Identify which cell holds the provided text, then report its [X, Y] central coordinate. 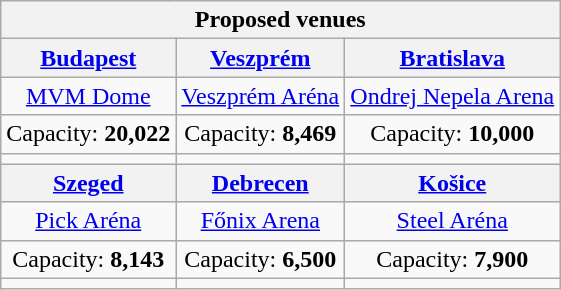
Capacity: 7,900 [452, 259]
Veszprém Aréna [260, 96]
Proposed venues [280, 20]
Budapest [88, 58]
Capacity: 10,000 [452, 134]
Ondrej Nepela Arena [452, 96]
Steel Aréna [452, 221]
MVM Dome [88, 96]
Capacity: 20,022 [88, 134]
Pick Aréna [88, 221]
Košice [452, 183]
Veszprém [260, 58]
Szeged [88, 183]
Capacity: 8,469 [260, 134]
Főnix Arena [260, 221]
Debrecen [260, 183]
Capacity: 8,143 [88, 259]
Bratislava [452, 58]
Capacity: 6,500 [260, 259]
